Find where the given text appears and provide that cell's center as [X, Y] coordinate. 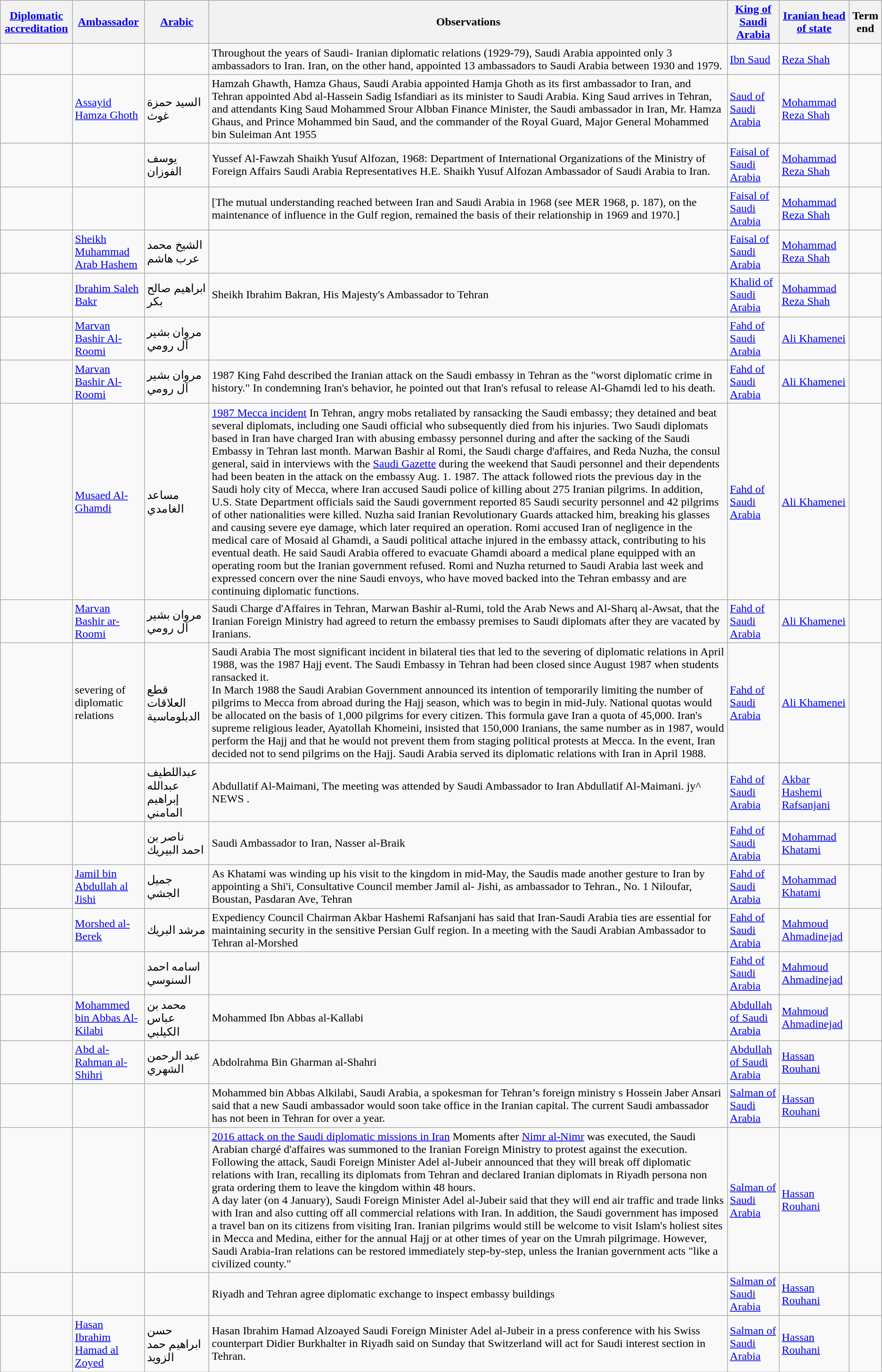
Arabic [177, 22]
Term end [865, 22]
مساعد الغامدي [177, 501]
Abdullatif Al-Maimani, The meeting was attended by Saudi Ambassador to Iran Abdullatif Al-Maimani. jy^ NEWS . [468, 792]
Mohammed bin Abbas Al-Kilabi [108, 1018]
Khalid of Saudi Arabia [753, 295]
مرشد البريك [177, 930]
يوسف الفوزان [177, 165]
Ibrahim Saleh Bakr [108, 295]
حسن ابراهيم حمد الزويد [177, 1344]
severing of diplomatic relations [108, 702]
Mohammed Ibn Abbas al-Kallabi [468, 1018]
Morshed al-Berek [108, 930]
Sheikh Muhammad Arab Hashem [108, 252]
Abd al-Rahman al-Shihri [108, 1062]
Iranian head of state [814, 22]
عبد الرحمن الشهري [177, 1062]
محمد بن عباس الكيلبي [177, 1018]
Hasan Ibrahim Hamad al Zoyed [108, 1344]
Diplomatic accreditation [37, 22]
Saud of Saudi Arabia [753, 109]
جميل الجشي [177, 887]
اسامه احمد السنوسي [177, 973]
الشيخ محمد عرب هاشم [177, 252]
Observations [468, 22]
Musaed Al-Ghamdi [108, 501]
Sheikh Ibrahim Bakran, His Majesty's Ambassador to Tehran [468, 295]
ابراهيم صالح بكر [177, 295]
Abdolrahma Bin Gharman al-Shahri [468, 1062]
قطع العلاقات الدبلوماسية [177, 702]
Jamil bin Abdullah al Jishi [108, 887]
عبداللطيف عبدالله إبراهيم المامني [177, 792]
Assayid Hamza Ghoth [108, 109]
Reza Shah [814, 59]
Ambassador [108, 22]
Saudi Ambassador to Iran, Nasser al-Braik [468, 843]
Riyadh and Tehran agree diplomatic exchange to inspect embassy buildings [468, 1294]
السيد حمزة غوث [177, 109]
Marvan Bashir ar-Roomi [108, 621]
Ibn Saud [753, 59]
ناصر بن احمد البيريك [177, 843]
Akbar Hashemi Rafsanjani [814, 792]
King of Saudi Arabia [753, 22]
